For the text-containing cell, return its midpoint in [x, y] coordinate format. 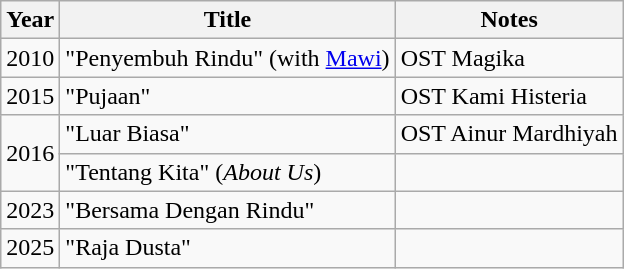
OST Magika [509, 58]
2016 [30, 153]
OST Kami Histeria [509, 96]
2023 [30, 210]
"Raja Dusta" [228, 248]
"Luar Biasa" [228, 134]
"Pujaan" [228, 96]
2025 [30, 248]
"Penyembuh Rindu" (with Mawi) [228, 58]
"Tentang Kita" (About Us) [228, 172]
Title [228, 20]
"Bersama Dengan Rindu" [228, 210]
Year [30, 20]
Notes [509, 20]
OST Ainur Mardhiyah [509, 134]
2015 [30, 96]
2010 [30, 58]
